Return the [X, Y] coordinate for the center point of the cell that contains the specified text.  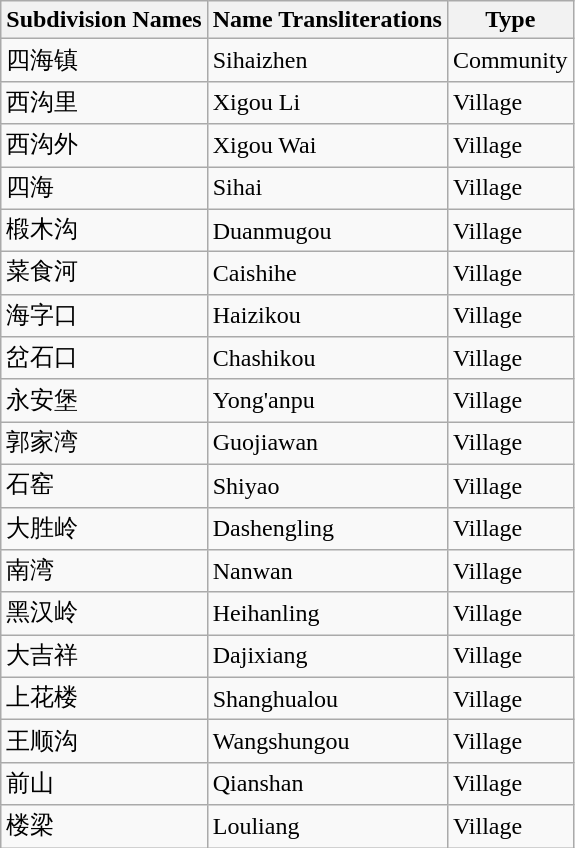
椴木沟 [104, 230]
Xigou Wai [327, 146]
Shanghualou [327, 698]
郭家湾 [104, 444]
四海镇 [104, 60]
Dashengling [327, 528]
Wangshungou [327, 742]
大胜岭 [104, 528]
Guojiawan [327, 444]
Haizikou [327, 316]
Shiyao [327, 486]
永安堡 [104, 400]
Type [510, 20]
南湾 [104, 572]
Duanmugou [327, 230]
西沟里 [104, 102]
石窑 [104, 486]
Name Transliterations [327, 20]
Sihaizhen [327, 60]
上花楼 [104, 698]
岔石口 [104, 358]
Chashikou [327, 358]
Caishihe [327, 274]
Community [510, 60]
Qianshan [327, 784]
黑汉岭 [104, 614]
Yong'anpu [327, 400]
菜食河 [104, 274]
海字口 [104, 316]
前山 [104, 784]
楼梁 [104, 826]
Xigou Li [327, 102]
大吉祥 [104, 656]
四海 [104, 188]
西沟外 [104, 146]
Heihanling [327, 614]
Dajixiang [327, 656]
Nanwan [327, 572]
Sihai [327, 188]
Subdivision Names [104, 20]
Louliang [327, 826]
王顺沟 [104, 742]
